Identify which cell holds the provided text, then report its [x, y] central coordinate. 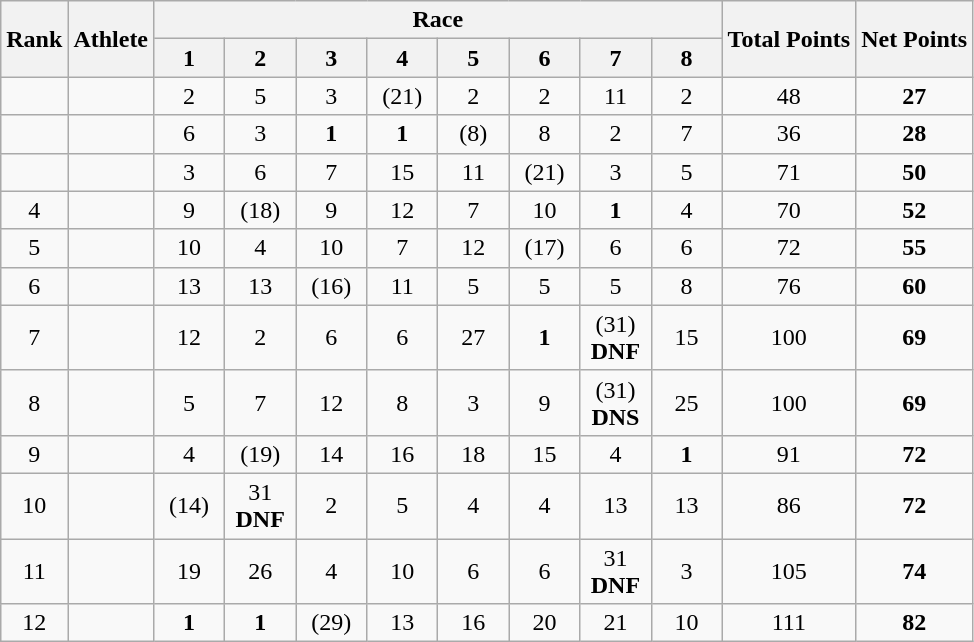
50 [914, 172]
(17) [544, 248]
82 [914, 623]
14 [332, 454]
48 [789, 96]
(31)DNS [616, 402]
52 [914, 210]
(18) [260, 210]
(8) [474, 134]
(29) [332, 623]
76 [789, 286]
86 [789, 506]
(14) [190, 506]
105 [789, 570]
19 [190, 570]
60 [914, 286]
26 [260, 570]
71 [789, 172]
91 [789, 454]
70 [789, 210]
(19) [260, 454]
18 [474, 454]
(16) [332, 286]
21 [616, 623]
(31)DNF [616, 338]
74 [914, 570]
Rank [34, 39]
36 [789, 134]
Net Points [914, 39]
111 [789, 623]
28 [914, 134]
55 [914, 248]
25 [686, 402]
Total Points [789, 39]
20 [544, 623]
Race [438, 20]
Athlete [111, 39]
